Locate the cell with the specified text and output its (x, y) center coordinate. 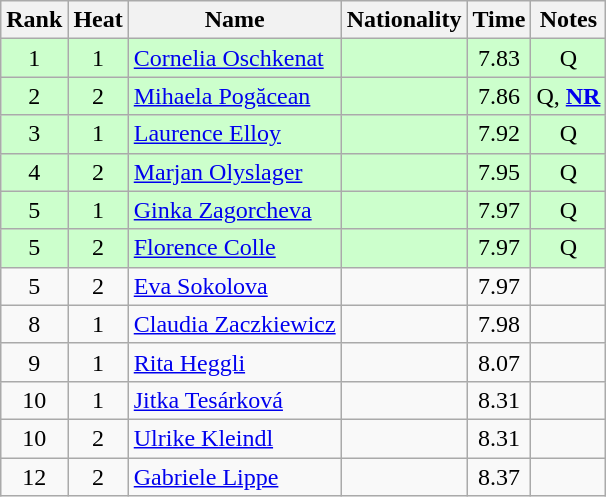
7.86 (499, 96)
Claudia Zaczkiewicz (234, 324)
Marjan Olyslager (234, 172)
7.92 (499, 134)
9 (34, 362)
Time (499, 20)
Rita Heggli (234, 362)
Gabriele Lippe (234, 477)
Q, NR (568, 96)
Cornelia Oschkenat (234, 58)
Jitka Tesárková (234, 400)
Nationality (404, 20)
Heat (98, 20)
3 (34, 134)
7.98 (499, 324)
Eva Sokolova (234, 286)
Ginka Zagorcheva (234, 210)
8 (34, 324)
8.37 (499, 477)
Laurence Elloy (234, 134)
Mihaela Pogăcean (234, 96)
Notes (568, 20)
Name (234, 20)
7.95 (499, 172)
8.07 (499, 362)
12 (34, 477)
4 (34, 172)
Rank (34, 20)
7.83 (499, 58)
Ulrike Kleindl (234, 438)
Florence Colle (234, 248)
